Provide the (X, Y) coordinate of the cell's center where the given text is located.  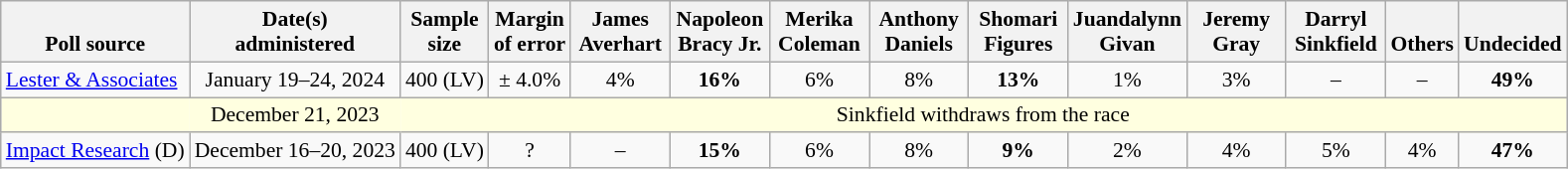
± 4.0% (530, 80)
1% (1127, 80)
ShomariFigures (1019, 32)
13% (1019, 80)
Others (1422, 32)
Undecided (1512, 32)
Lester & Associates (95, 80)
Impact Research (D) (95, 151)
DarrylSinkfield (1335, 32)
Date(s)administered (295, 32)
47% (1512, 151)
49% (1512, 80)
Marginof error (530, 32)
5% (1335, 151)
Samplesize (445, 32)
? (530, 151)
JamesAverhart (620, 32)
Sinkfield withdraws from the race (984, 115)
JeremyGray (1236, 32)
3% (1236, 80)
AnthonyDaniels (919, 32)
9% (1019, 151)
JuandalynnGivan (1127, 32)
NapoleonBracy Jr. (719, 32)
16% (719, 80)
December 21, 2023 (295, 115)
December 16–20, 2023 (295, 151)
MerikaColeman (819, 32)
Poll source (95, 32)
2% (1127, 151)
January 19–24, 2024 (295, 80)
15% (719, 151)
